Scan for the cell matching the given text and deliver its (X, Y) coordinate at center. 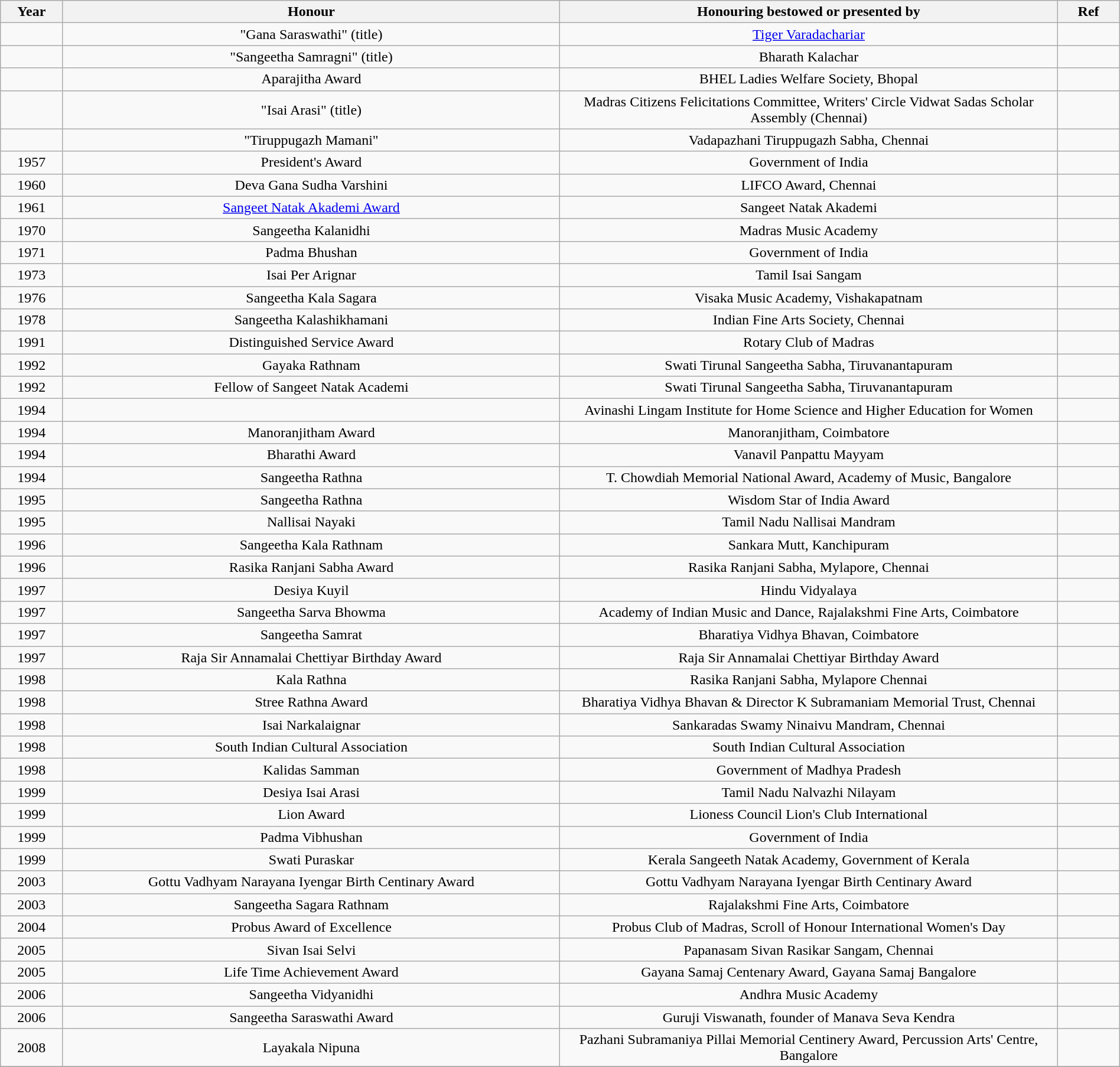
1970 (32, 230)
Bharatiya Vidhya Bhavan, Coimbatore (809, 635)
Wisdom Star of India Award (809, 500)
"Gana Saraswathi" (title) (311, 34)
Tamil Nadu Nalvazhi Nilayam (809, 792)
Vanavil Panpattu Mayyam (809, 455)
Andhra Music Academy (809, 994)
Honour (311, 12)
Sangeetha Kala Sagara (311, 297)
Indian Fine Arts Society, Chennai (809, 320)
1961 (32, 207)
2004 (32, 927)
Tamil Nadu Nallisai Mandram (809, 522)
Madras Citizens Felicitations Committee, Writers' Circle Vidwat Sadas Scholar Assembly (Chennai) (809, 110)
Papanasam Sivan Rasikar Sangam, Chennai (809, 949)
President's Award (311, 162)
Sangeetha Samrat (311, 635)
Manoranjitham Award (311, 432)
Sangeetha Kalashikhamani (311, 320)
Manoranjitham, Coimbatore (809, 432)
Sangeet Natak Akademi Award (311, 207)
Rasika Ranjani Sabha Award (311, 567)
Sivan Isai Selvi (311, 949)
Avinashi Lingam Institute for Home Science and Higher Education for Women (809, 410)
Kerala Sangeeth Natak Academy, Government of Kerala (809, 860)
1957 (32, 162)
Hindu Vidyalaya (809, 590)
Sangeetha Saraswathi Award (311, 1017)
Academy of Indian Music and Dance, Rajalakshmi Fine Arts, Coimbatore (809, 612)
Life Time Achievement Award (311, 972)
Padma Bhushan (311, 252)
Madras Music Academy (809, 230)
Sangeet Natak Akademi (809, 207)
Ref (1088, 12)
Sangeetha Kalanidhi (311, 230)
Probus Club of Madras, Scroll of Honour International Women's Day (809, 927)
1971 (32, 252)
"Sangeetha Samragni" (title) (311, 57)
Sankaradas Swamy Ninaivu Mandram, Chennai (809, 725)
Guruji Viswanath, founder of Manava Seva Kendra (809, 1017)
Desiya Isai Arasi (311, 792)
Rasika Ranjani Sabha, Mylapore, Chennai (809, 567)
Kalidas Samman (311, 770)
Lion Award (311, 815)
Isai Per Arignar (311, 275)
LIFCO Award, Chennai (809, 185)
Rotary Club of Madras (809, 343)
"Tiruppugazh Mamani" (311, 140)
1973 (32, 275)
Isai Narkalaignar (311, 725)
Sangeetha Sarva Bhowma (311, 612)
Bharath Kalachar (809, 57)
Nallisai Nayaki (311, 522)
Kala Rathna (311, 680)
2008 (32, 1048)
Gayaka Rathnam (311, 365)
1978 (32, 320)
BHEL Ladies Welfare Society, Bhopal (809, 79)
Sangeetha Vidyanidhi (311, 994)
Visaka Music Academy, Vishakapatnam (809, 297)
1960 (32, 185)
Sangeetha Sagara Rathnam (311, 905)
Probus Award of Excellence (311, 927)
Lioness Council Lion's Club International (809, 815)
Rasika Ranjani Sabha, Mylapore Chennai (809, 680)
Government of Madhya Pradesh (809, 770)
Tiger Varadachariar (809, 34)
Sangeetha Kala Rathnam (311, 545)
Year (32, 12)
Rajalakshmi Fine Arts, Coimbatore (809, 905)
Sankara Mutt, Kanchipuram (809, 545)
Tamil Isai Sangam (809, 275)
Swati Puraskar (311, 860)
"Isai Arasi" (title) (311, 110)
Aparajitha Award (311, 79)
T. Chowdiah Memorial National Award, Academy of Music, Bangalore (809, 477)
1991 (32, 343)
Honouring bestowed or presented by (809, 12)
Bharathi Award (311, 455)
Bharatiya Vidhya Bhavan & Director K Subramaniam Memorial Trust, Chennai (809, 702)
Desiya Kuyil (311, 590)
Distinguished Service Award (311, 343)
Deva Gana Sudha Varshini (311, 185)
Fellow of Sangeet Natak Academi (311, 388)
1976 (32, 297)
Layakala Nipuna (311, 1048)
Pazhani Subramaniya Pillai Memorial Centinery Award, Percussion Arts' Centre, Bangalore (809, 1048)
Padma Vibhushan (311, 837)
Stree Rathna Award (311, 702)
Vadapazhani Tiruppugazh Sabha, Chennai (809, 140)
Gayana Samaj Centenary Award, Gayana Samaj Bangalore (809, 972)
